Find where the given text appears and provide that cell's center as (X, Y) coordinate. 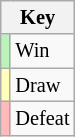
Draw (42, 85)
Defeat (42, 118)
Win (42, 51)
Key (38, 17)
